Return the [x, y] coordinate for the center point of the cell that contains the specified text.  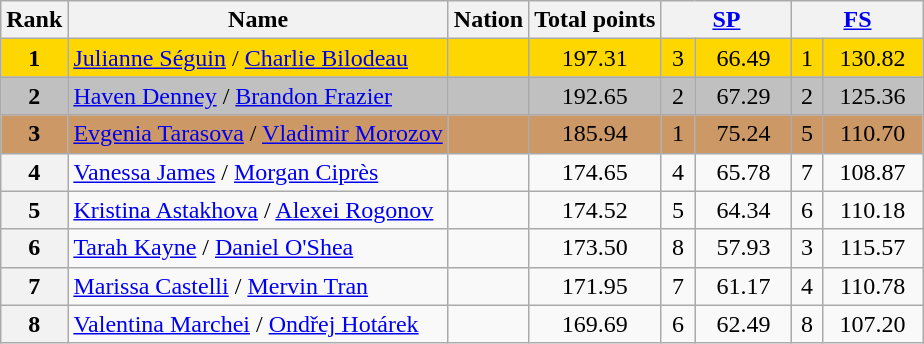
110.18 [872, 210]
57.93 [744, 248]
64.34 [744, 210]
174.65 [595, 172]
Vanessa James / Morgan Ciprès [258, 172]
171.95 [595, 286]
130.82 [872, 58]
Rank [34, 20]
108.87 [872, 172]
Marissa Castelli / Mervin Tran [258, 286]
67.29 [744, 96]
192.65 [595, 96]
107.20 [872, 324]
66.49 [744, 58]
174.52 [595, 210]
75.24 [744, 134]
115.57 [872, 248]
62.49 [744, 324]
125.36 [872, 96]
169.69 [595, 324]
Name [258, 20]
Haven Denney / Brandon Frazier [258, 96]
Tarah Kayne / Daniel O'Shea [258, 248]
Nation [488, 20]
Julianne Séguin / Charlie Bilodeau [258, 58]
110.70 [872, 134]
110.78 [872, 286]
173.50 [595, 248]
61.17 [744, 286]
65.78 [744, 172]
FS [858, 20]
Evgenia Tarasova / Vladimir Morozov [258, 134]
Valentina Marchei / Ondřej Hotárek [258, 324]
Total points [595, 20]
185.94 [595, 134]
Kristina Astakhova / Alexei Rogonov [258, 210]
SP [726, 20]
197.31 [595, 58]
